From the cell containing the given text, extract its center point as (X, Y) coordinate. 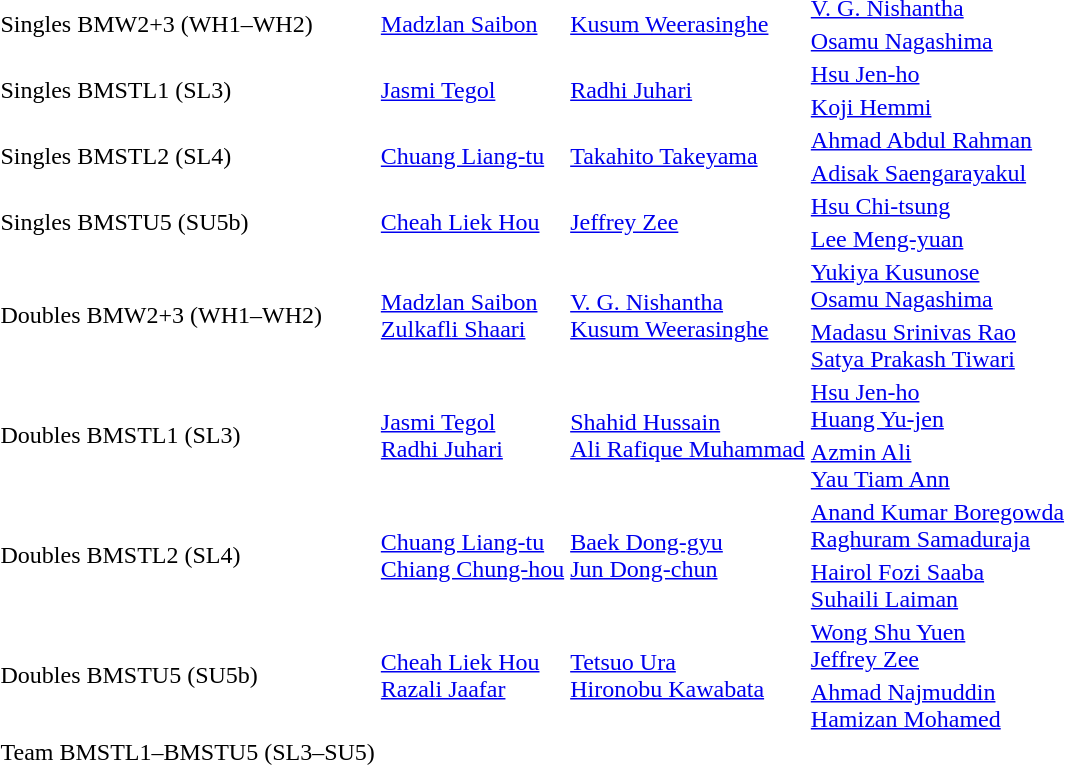
Koji Hemmi (937, 107)
Hsu Chi-tsung (937, 206)
Jasmi Tegol (472, 90)
Madzlan Saibon Zulkafli Shaari (472, 316)
Lee Meng-yuan (937, 239)
Madasu Srinivas Rao Satya Prakash Tiwari (937, 346)
Adisak Saengarayakul (937, 173)
Jasmi Tegol Radhi Juhari (472, 436)
Ahmad Najmuddin Hamizan Mohamed (937, 706)
Chuang Liang-tu Chiang Chung-hou (472, 556)
Chuang Liang-tu (472, 156)
Ahmad Abdul Rahman (937, 140)
Anand Kumar Boregowda Raghuram Samaduraja (937, 526)
Cheah Liek Hou Razali Jaafar (472, 676)
Wong Shu Yuen Jeffrey Zee (937, 646)
Hsu Jen-ho Huang Yu-jen (937, 406)
Takahito Takeyama (688, 156)
Radhi Juhari (688, 90)
Osamu Nagashima (937, 41)
Tetsuo Ura Hironobu Kawabata (688, 676)
Shahid Hussain Ali Rafique Muhammad (688, 436)
Azmin Ali Yau Tiam Ann (937, 466)
V. G. Nishantha Kusum Weerasinghe (688, 316)
Yukiya Kusunose Osamu Nagashima (937, 286)
Jeffrey Zee (688, 222)
Hsu Jen-ho (937, 74)
Cheah Liek Hou (472, 222)
Hairol Fozi Saaba Suhaili Laiman (937, 586)
Baek Dong-gyu Jun Dong-chun (688, 556)
